Return [x, y] of the center of cell containing provided text 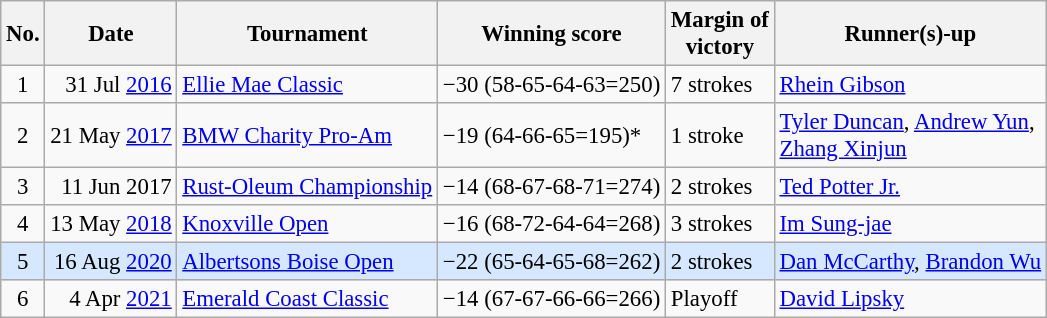
Date [111, 34]
−19 (64-66-65=195)* [552, 136]
−16 (68-72-64-64=268) [552, 224]
Winning score [552, 34]
16 Aug 2020 [111, 262]
−22 (65-64-65-68=262) [552, 262]
Knoxville Open [308, 224]
11 Jun 2017 [111, 187]
31 Jul 2016 [111, 85]
Albertsons Boise Open [308, 262]
3 strokes [720, 224]
Ted Potter Jr. [910, 187]
6 [23, 299]
Playoff [720, 299]
−14 (68-67-68-71=274) [552, 187]
BMW Charity Pro-Am [308, 136]
3 [23, 187]
−30 (58-65-64-63=250) [552, 85]
David Lipsky [910, 299]
Rust-Oleum Championship [308, 187]
21 May 2017 [111, 136]
4 [23, 224]
2 [23, 136]
Tournament [308, 34]
Tyler Duncan, Andrew Yun, Zhang Xinjun [910, 136]
5 [23, 262]
1 stroke [720, 136]
Ellie Mae Classic [308, 85]
13 May 2018 [111, 224]
7 strokes [720, 85]
4 Apr 2021 [111, 299]
1 [23, 85]
Emerald Coast Classic [308, 299]
−14 (67-67-66-66=266) [552, 299]
Im Sung-jae [910, 224]
No. [23, 34]
Rhein Gibson [910, 85]
Runner(s)-up [910, 34]
Margin ofvictory [720, 34]
Dan McCarthy, Brandon Wu [910, 262]
